Pinpoint the cell where the given text exists, returning its [X, Y] midpoint coordinate. 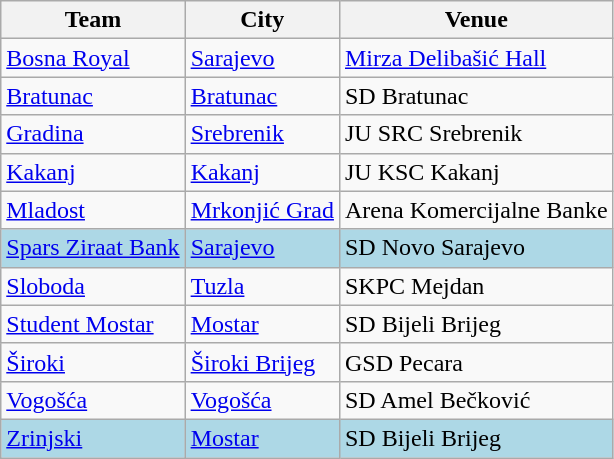
Venue [476, 20]
SD Novo Sarajevo [476, 248]
Mirza Delibašić Hall [476, 58]
Team [93, 20]
Spars Ziraat Bank [93, 248]
Zrinjski [93, 438]
Bosna Royal [93, 58]
Gradina [93, 134]
Srebrenik [262, 134]
Mladost [93, 210]
SD Bratunac [476, 96]
City [262, 20]
Široki [93, 362]
Sloboda [93, 286]
SD Amel Bečković [476, 400]
Tuzla [262, 286]
JU KSC Kakanj [476, 172]
SKPC Mejdan [476, 286]
JU SRC Srebrenik [476, 134]
Arena Komercijalne Banke [476, 210]
Mrkonjić Grad [262, 210]
GSD Pecara [476, 362]
Student Mostar [93, 324]
Široki Brijeg [262, 362]
